Capture the cell that displays the provided text and extract its [x, y] central coordinate. 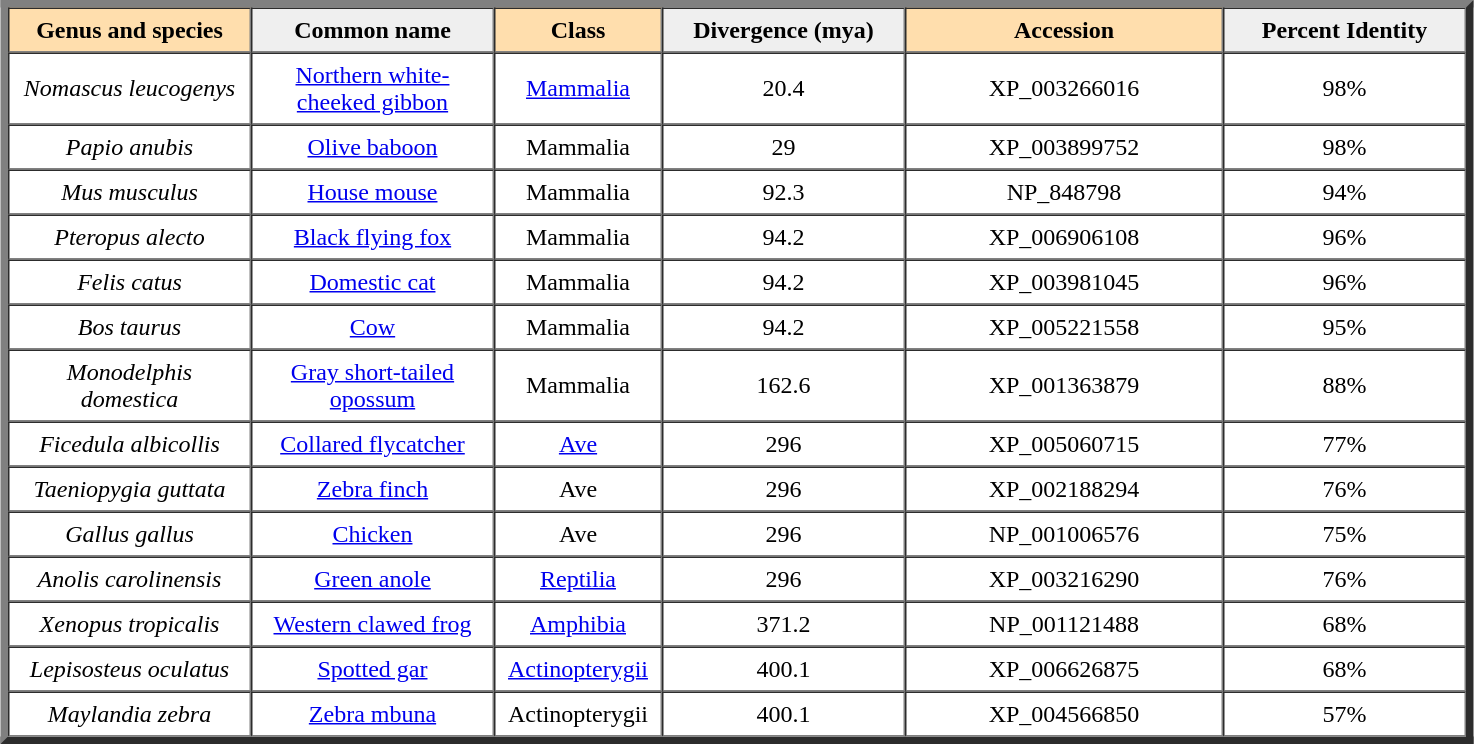
Accession [1064, 30]
Domestic cat [372, 282]
Maylandia zebra [130, 714]
Common name [372, 30]
Ficedula albicollis [130, 444]
Western clawed frog [372, 624]
NP_001006576 [1064, 534]
Gallus gallus [130, 534]
XP_006626875 [1064, 668]
Papio anubis [130, 146]
Divergence (mya) [784, 30]
XP_002188294 [1064, 488]
77% [1344, 444]
Black flying fox [372, 236]
Amphibia [578, 624]
Bos taurus [130, 326]
57% [1344, 714]
20.4 [784, 88]
Lepisosteus oculatus [130, 668]
Pteropus alecto [130, 236]
Collared flycatcher [372, 444]
95% [1344, 326]
XP_003216290 [1064, 578]
Cow [372, 326]
Zebra finch [372, 488]
XP_001363879 [1064, 386]
Nomascus leucogenys [130, 88]
Taeniopygia guttata [130, 488]
XP_005221558 [1064, 326]
88% [1344, 386]
Xenopus tropicalis [130, 624]
Class [578, 30]
Genus and species [130, 30]
Spotted gar [372, 668]
Mus musculus [130, 192]
Chicken [372, 534]
Anolis carolinensis [130, 578]
371.2 [784, 624]
Reptilia [578, 578]
XP_004566850 [1064, 714]
Gray short-tailed opossum [372, 386]
Olive baboon [372, 146]
Monodelphis domestica [130, 386]
XP_003981045 [1064, 282]
XP_005060715 [1064, 444]
29 [784, 146]
162.6 [784, 386]
NP_848798 [1064, 192]
75% [1344, 534]
NP_001121488 [1064, 624]
Green anole [372, 578]
94% [1344, 192]
XP_006906108 [1064, 236]
92.3 [784, 192]
Percent Identity [1344, 30]
House mouse [372, 192]
Northern white-cheeked gibbon [372, 88]
XP_003899752 [1064, 146]
XP_003266016 [1064, 88]
Zebra mbuna [372, 714]
Felis catus [130, 282]
